From the cell containing the given text, extract its center point as [x, y] coordinate. 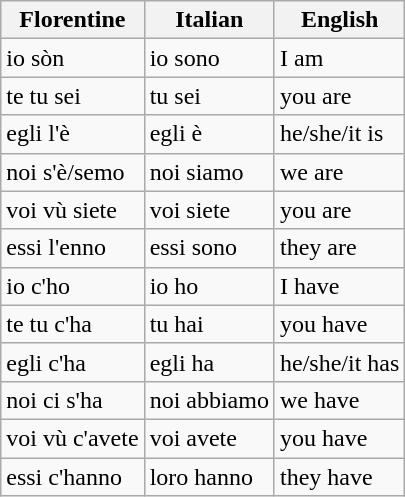
egli c'ha [72, 362]
Italian [209, 20]
voi avete [209, 438]
io c'ho [72, 286]
he/she/it has [339, 362]
they are [339, 248]
essi c'hanno [72, 477]
essi sono [209, 248]
we are [339, 172]
noi s'è/semo [72, 172]
noi abbiamo [209, 400]
tu hai [209, 324]
egli l'è [72, 134]
te tu c'ha [72, 324]
noi ci s'ha [72, 400]
loro hanno [209, 477]
tu sei [209, 96]
he/she/it is [339, 134]
I have [339, 286]
we have [339, 400]
they have [339, 477]
io sòn [72, 58]
noi siamo [209, 172]
voi vù c'avete [72, 438]
voi vù siete [72, 210]
egli ha [209, 362]
io sono [209, 58]
I am [339, 58]
essi l'enno [72, 248]
Florentine [72, 20]
io ho [209, 286]
egli è [209, 134]
voi siete [209, 210]
te tu sei [72, 96]
English [339, 20]
